Output the [x, y] coordinate of the center of the cell containing the given text.  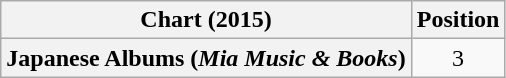
Chart (2015) [206, 20]
3 [458, 58]
Japanese Albums (Mia Music & Books) [206, 58]
Position [458, 20]
